Return [x, y] of the center of cell containing provided text 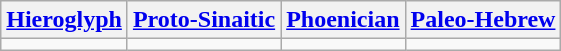
Hieroglyph [64, 20]
Paleo-Hebrew [483, 20]
Proto-Sinaitic [204, 20]
Phoenician [343, 20]
